Identify which cell holds the provided text, then report its (x, y) central coordinate. 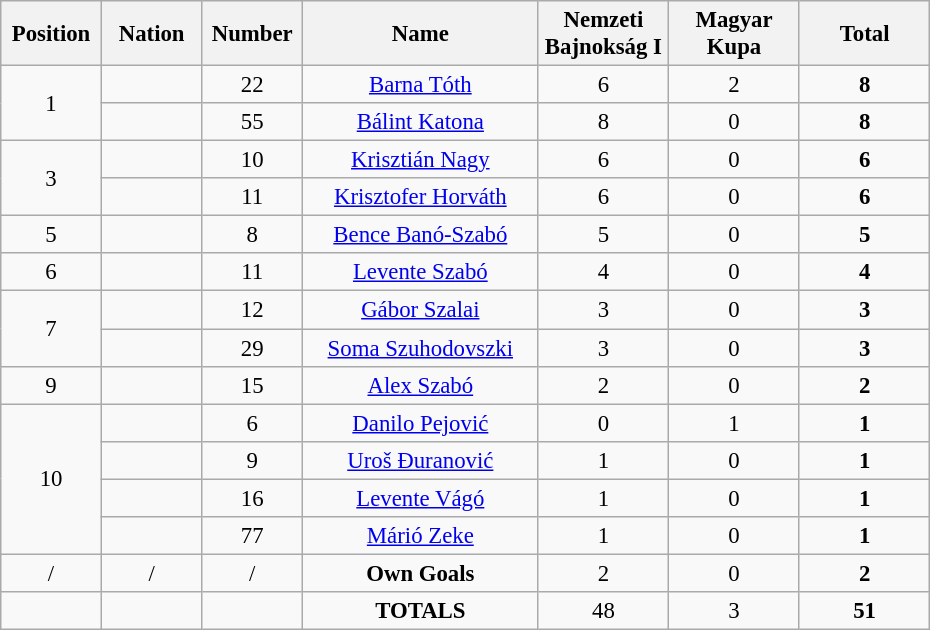
Own Goals (421, 573)
TOTALS (421, 611)
Nemzeti Bajnokság I (604, 34)
Number (252, 34)
Name (421, 34)
Alex Szabó (421, 385)
51 (864, 611)
12 (252, 310)
55 (252, 122)
48 (604, 611)
Barna Tóth (421, 85)
Levente Vágó (421, 498)
Total (864, 34)
Soma Szuhodovszki (421, 348)
Uroš Đuranović (421, 460)
Krisztofer Horváth (421, 197)
Bence Banó-Szabó (421, 235)
Magyar Kupa (734, 34)
Krisztián Nagy (421, 160)
Levente Szabó (421, 273)
Márió Zeke (421, 536)
7 (52, 328)
16 (252, 498)
Position (52, 34)
29 (252, 348)
15 (252, 385)
Gábor Szalai (421, 310)
Bálint Katona (421, 122)
22 (252, 85)
Nation (152, 34)
77 (252, 536)
Danilo Pejović (421, 423)
